Provide the [X, Y] coordinate of the cell's center where the given text is located.  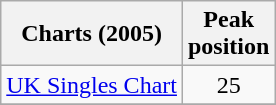
Charts (2005) [92, 34]
25 [228, 85]
Peakposition [228, 34]
UK Singles Chart [92, 85]
